Return the [x, y] coordinate for the center point of the cell that contains the specified text.  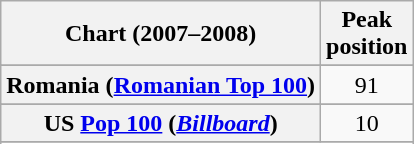
Romania (Romanian Top 100) [161, 85]
10 [367, 123]
Chart (2007–2008) [161, 34]
91 [367, 85]
US Pop 100 (Billboard) [161, 123]
Peakposition [367, 34]
